Capture the cell that displays the provided text and extract its [x, y] central coordinate. 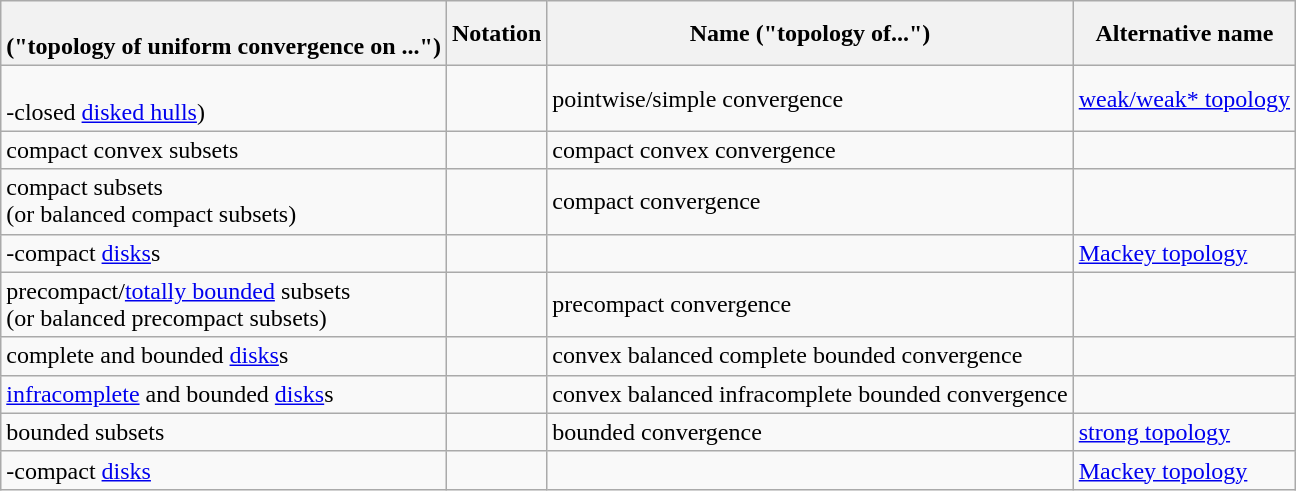
infracomplete and bounded diskss [224, 394]
convex balanced complete bounded convergence [810, 356]
precompact/totally bounded subsets(or balanced precompact subsets) [224, 304]
-compact diskss [224, 253]
convex balanced infracomplete bounded convergence [810, 394]
bounded subsets [224, 432]
weak/weak* topology [1184, 98]
compact convex subsets [224, 150]
complete and bounded diskss [224, 356]
("topology of uniform convergence on ...") [224, 34]
Alternative name [1184, 34]
compact convergence [810, 202]
-compact disks [224, 470]
precompact convergence [810, 304]
compact subsets(or balanced compact subsets) [224, 202]
Name ("topology of...") [810, 34]
compact convex convergence [810, 150]
strong topology [1184, 432]
Notation [496, 34]
pointwise/simple convergence [810, 98]
bounded convergence [810, 432]
-closed disked hulls) [224, 98]
